Find where the given text appears and provide that cell's center as (x, y) coordinate. 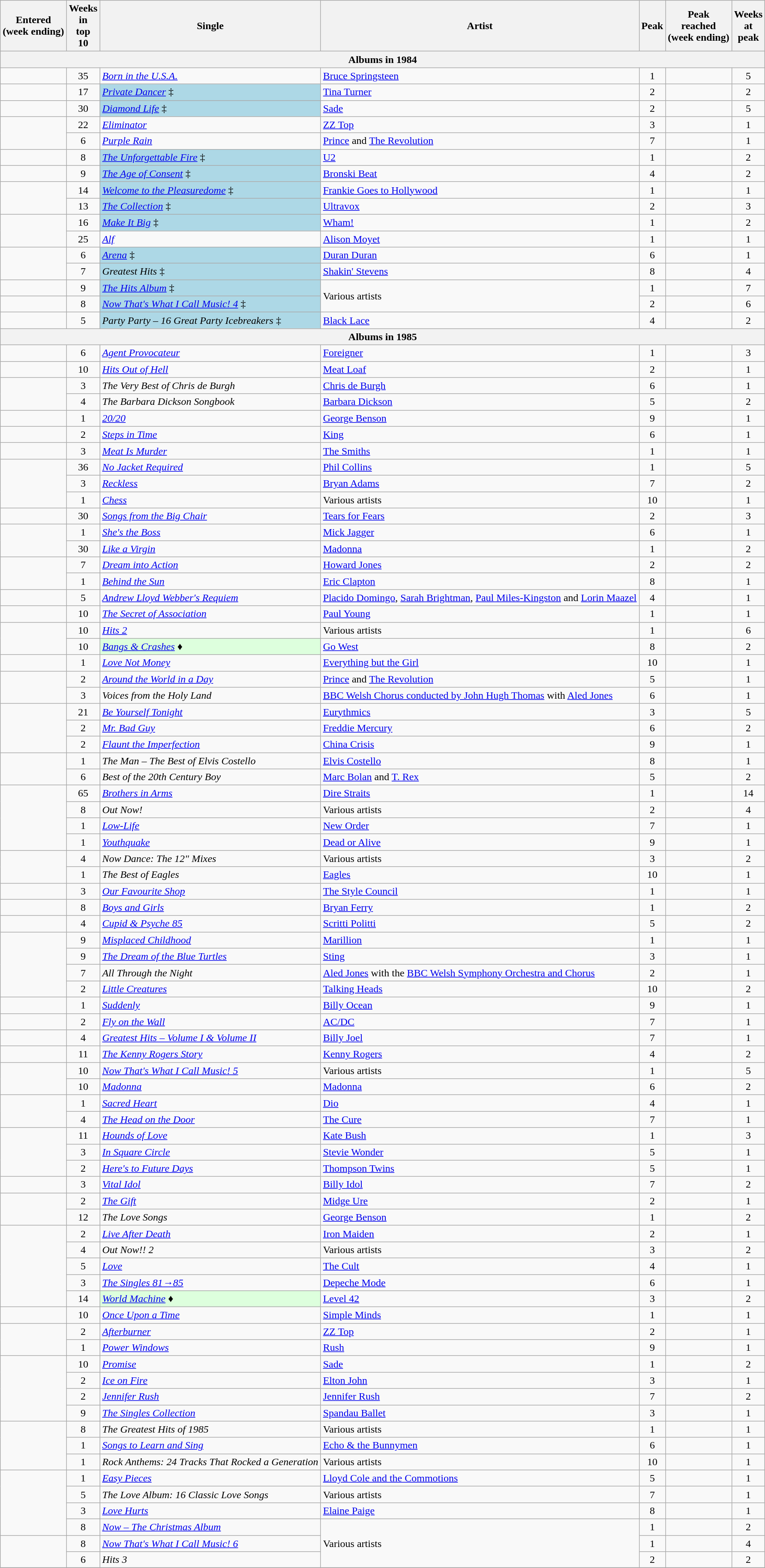
Kate Bush (480, 1136)
Voices from the Holy Land (210, 695)
Now That's What I Call Music! 4 ‡ (210, 304)
Bryan Adams (480, 483)
Greatest Hits ‡ (210, 272)
She's the Boss (210, 533)
The Gift (210, 1201)
Alison Moyet (480, 239)
Live After Death (210, 1233)
Placido Domingo, Sarah Brightman, Paul Miles-Kingston and Lorin Maazel (480, 598)
Chess (210, 500)
Scritti Politti (480, 924)
Songs to Learn and Sing (210, 1445)
Youthquake (210, 842)
The Cult (480, 1266)
The Greatest Hits of 1985 (210, 1429)
Arena ‡ (210, 255)
Billy Joel (480, 1038)
Party Party – 16 Great Party Icebreakers ‡ (210, 320)
Albums in 1984 (383, 60)
Sting (480, 956)
65 (83, 793)
Easy Pieces (210, 1478)
Hits 2 (210, 630)
No Jacket Required (210, 467)
Make It Big ‡ (210, 222)
The Very Best of Chris de Burgh (210, 386)
Be Yourself Tonight (210, 712)
Now – The Christmas Album (210, 1527)
Low-Life (210, 826)
The Head on the Door (210, 1119)
Lloyd Cole and the Commotions (480, 1478)
20/20 (210, 418)
Level 42 (480, 1299)
Mr. Bad Guy (210, 728)
Now That's What I Call Music! 6 (210, 1544)
Dream into Action (210, 565)
Here's to Future Days (210, 1168)
Peakreached (week ending) (699, 26)
36 (83, 467)
Little Creatures (210, 989)
Elvis Costello (480, 760)
Born in the U.S.A. (210, 76)
Love Hurts (210, 1511)
Like a Virgin (210, 549)
The Man – The Best of Elvis Costello (210, 760)
The Cure (480, 1119)
Bruce Springsteen (480, 76)
Elton John (480, 1380)
Tina Turner (480, 92)
Wham! (480, 222)
The Singles 81→85 (210, 1282)
Single (210, 26)
Tears for Fears (480, 516)
Spandau Ballet (480, 1413)
China Crisis (480, 744)
Alf (210, 239)
Afterburner (210, 1332)
The Singles Collection (210, 1413)
Shakin' Stevens (480, 272)
Private Dancer ‡ (210, 92)
Weeksintop10 (83, 26)
Ultravox (480, 206)
King (480, 434)
World Machine ♦ (210, 1299)
Fly on the Wall (210, 1022)
Once Upon a Time (210, 1315)
Now Dance: The 12" Mixes (210, 859)
Iron Maiden (480, 1233)
Our Favourite Shop (210, 891)
Eliminator (210, 125)
Misplaced Childhood (210, 940)
Weeksatpeak (748, 26)
Rush (480, 1348)
AC/DC (480, 1022)
The Secret of Association (210, 614)
Promise (210, 1364)
All Through the Night (210, 973)
Out Now!! 2 (210, 1250)
25 (83, 239)
Paul Young (480, 614)
Dio (480, 1103)
Everything but the Girl (480, 663)
Aled Jones with the BBC Welsh Symphony Orchestra and Chorus (480, 973)
Kenny Rogers (480, 1054)
The Style Council (480, 891)
Andrew Lloyd Webber's Requiem (210, 598)
Rock Anthems: 24 Tracks That Rocked a Generation (210, 1462)
Depeche Mode (480, 1282)
Ice on Fire (210, 1380)
Duran Duran (480, 255)
Greatest Hits – Volume I & Volume II (210, 1038)
Thompson Twins (480, 1168)
Chris de Burgh (480, 386)
Out Now! (210, 810)
Agent Provocateur (210, 353)
Billy Ocean (480, 1005)
The Barbara Dickson Songbook (210, 402)
Freddie Mercury (480, 728)
The Hits Album ‡ (210, 288)
The Best of Eagles (210, 875)
Steps in Time (210, 434)
Around the World in a Day (210, 679)
Love Not Money (210, 663)
The Collection ‡ (210, 206)
The Love Songs (210, 1217)
Cupid & Psyche 85 (210, 924)
Go West (480, 646)
Hits Out of Hell (210, 369)
Vital Idol (210, 1185)
Meat Is Murder (210, 451)
Peak (652, 26)
Elaine Paige (480, 1511)
Talking Heads (480, 989)
Flaunt the Imperfection (210, 744)
Howard Jones (480, 565)
Phil Collins (480, 467)
Hits 3 (210, 1560)
Mick Jagger (480, 533)
BBC Welsh Chorus conducted by John Hugh Thomas with Aled Jones (480, 695)
The Smiths (480, 451)
Bangs & Crashes ♦ (210, 646)
Midge Ure (480, 1201)
Eric Clapton (480, 581)
Eagles (480, 875)
Simple Minds (480, 1315)
35 (83, 76)
Foreigner (480, 353)
Dead or Alive (480, 842)
Boys and Girls (210, 907)
Albums in 1985 (383, 337)
U2 (480, 157)
The Age of Consent ‡ (210, 174)
Hounds of Love (210, 1136)
Bronski Beat (480, 174)
The Unforgettable Fire ‡ (210, 157)
The Love Album: 16 Classic Love Songs (210, 1494)
Meat Loaf (480, 369)
16 (83, 222)
New Order (480, 826)
Reckless (210, 483)
21 (83, 712)
Suddenly (210, 1005)
Echo & the Bunnymen (480, 1445)
22 (83, 125)
Stevie Wonder (480, 1152)
Artist (480, 26)
Power Windows (210, 1348)
Eurythmics (480, 712)
Entered (week ending) (33, 26)
17 (83, 92)
Billy Idol (480, 1185)
The Dream of the Blue Turtles (210, 956)
In Square Circle (210, 1152)
Now That's What I Call Music! 5 (210, 1071)
Frankie Goes to Hollywood (480, 190)
Marc Bolan and T. Rex (480, 777)
Songs from the Big Chair (210, 516)
Purple Rain (210, 141)
Dire Straits (480, 793)
Barbara Dickson (480, 402)
Behind the Sun (210, 581)
Best of the 20th Century Boy (210, 777)
The Kenny Rogers Story (210, 1054)
Sacred Heart (210, 1103)
Bryan Ferry (480, 907)
Brothers in Arms (210, 793)
13 (83, 206)
12 (83, 1217)
Marillion (480, 940)
Black Lace (480, 320)
Diamond Life ‡ (210, 108)
Welcome to the Pleasuredome ‡ (210, 190)
Love (210, 1266)
